Pinpoint the cell where the given text exists, returning its [x, y] midpoint coordinate. 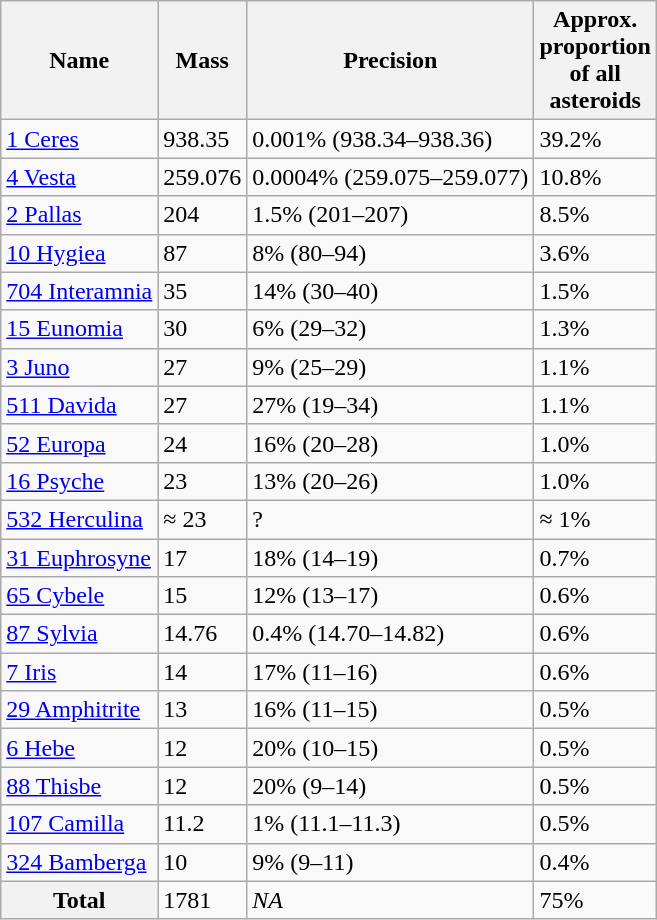
0.4% (14.70–14.82) [390, 634]
0.0004% (259.075–259.077) [390, 177]
0.001% (938.34–938.36) [390, 139]
Name [80, 60]
87 Sylvia [80, 634]
1% (11.1–11.3) [390, 824]
14% (30–40) [390, 291]
10 Hygiea [80, 253]
12% (13–17) [390, 596]
107 Camilla [80, 824]
0.7% [596, 557]
1781 [202, 900]
8.5% [596, 215]
24 [202, 443]
≈ 1% [596, 519]
35 [202, 291]
704 Interamnia [80, 291]
87 [202, 253]
6 Hebe [80, 748]
23 [202, 481]
14.76 [202, 634]
6% (29–32) [390, 329]
1.5% (201–207) [390, 215]
29 Amphitrite [80, 710]
31 Euphrosyne [80, 557]
532 Herculina [80, 519]
? [390, 519]
88 Thisbe [80, 786]
0.4% [596, 862]
75% [596, 900]
7 Iris [80, 672]
10 [202, 862]
324 Bamberga [80, 862]
≈ 23 [202, 519]
20% (9–14) [390, 786]
Mass [202, 60]
2 Pallas [80, 215]
938.35 [202, 139]
1.3% [596, 329]
18% (14–19) [390, 557]
16% (20–28) [390, 443]
10.8% [596, 177]
9% (9–11) [390, 862]
1 Ceres [80, 139]
16% (11–15) [390, 710]
11.2 [202, 824]
27% (19–34) [390, 405]
Approx.proportionof allasteroids [596, 60]
16 Psyche [80, 481]
13 [202, 710]
30 [202, 329]
511 Davida [80, 405]
9% (25–29) [390, 367]
Precision [390, 60]
3 Juno [80, 367]
14 [202, 672]
17% (11–16) [390, 672]
NA [390, 900]
3.6% [596, 253]
8% (80–94) [390, 253]
39.2% [596, 139]
17 [202, 557]
65 Cybele [80, 596]
13% (20–26) [390, 481]
15 Eunomia [80, 329]
204 [202, 215]
Total [80, 900]
15 [202, 596]
259.076 [202, 177]
4 Vesta [80, 177]
20% (10–15) [390, 748]
1.5% [596, 291]
52 Europa [80, 443]
